Provide the [x, y] coordinate of the cell's center where the given text is located.  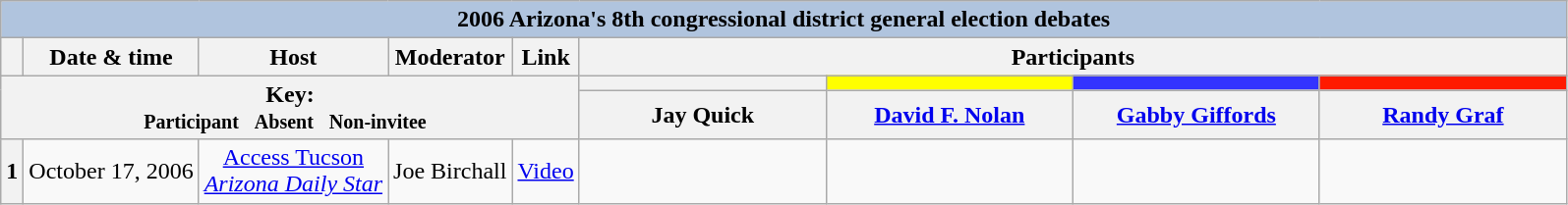
Link [546, 57]
2006 Arizona's 8th congressional district general election debates [784, 20]
Gabby Giffords [1195, 115]
Participants [1073, 57]
1 [12, 171]
Date & time [111, 57]
Access TucsonArizona Daily Star [293, 171]
Host [293, 57]
David F. Nolan [950, 115]
Jay Quick [702, 115]
Randy Graf [1443, 115]
October 17, 2006 [111, 171]
Key: Participant Absent Non-invitee [290, 108]
Joe Birchall [450, 171]
Video [546, 171]
Moderator [450, 57]
